Return the [x, y] coordinate for the center point of the cell that contains the specified text.  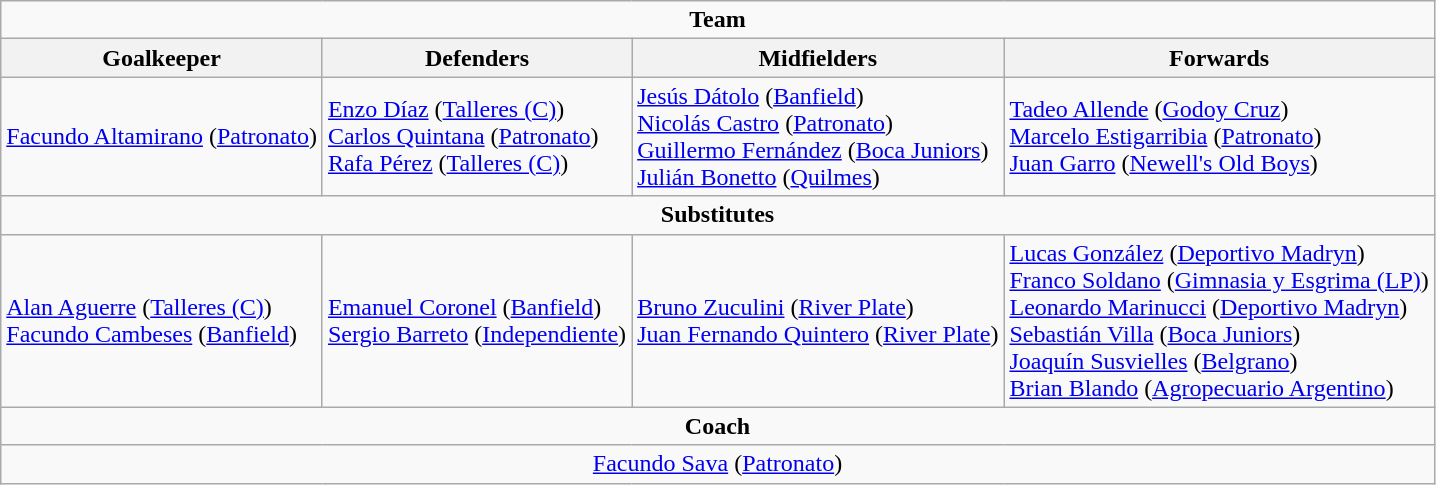
Defenders [476, 58]
Jesús Dátolo (Banfield)Nicolás Castro (Patronato)Guillermo Fernández (Boca Juniors)Julián Bonetto (Quilmes) [818, 136]
Substitutes [718, 215]
Alan Aguerre (Talleres (C))Facundo Cambeses (Banfield) [162, 320]
Bruno Zuculini (River Plate)Juan Fernando Quintero (River Plate) [818, 320]
Facundo Altamirano (Patronato) [162, 136]
Team [718, 20]
Forwards [1219, 58]
Coach [718, 426]
Emanuel Coronel (Banfield)Sergio Barreto (Independiente) [476, 320]
Tadeo Allende (Godoy Cruz)Marcelo Estigarribia (Patronato)Juan Garro (Newell's Old Boys) [1219, 136]
Goalkeeper [162, 58]
Enzo Díaz (Talleres (C))Carlos Quintana (Patronato)Rafa Pérez (Talleres (C)) [476, 136]
Midfielders [818, 58]
Facundo Sava (Patronato) [718, 464]
